Locate the cell with the specified text and output its [x, y] center coordinate. 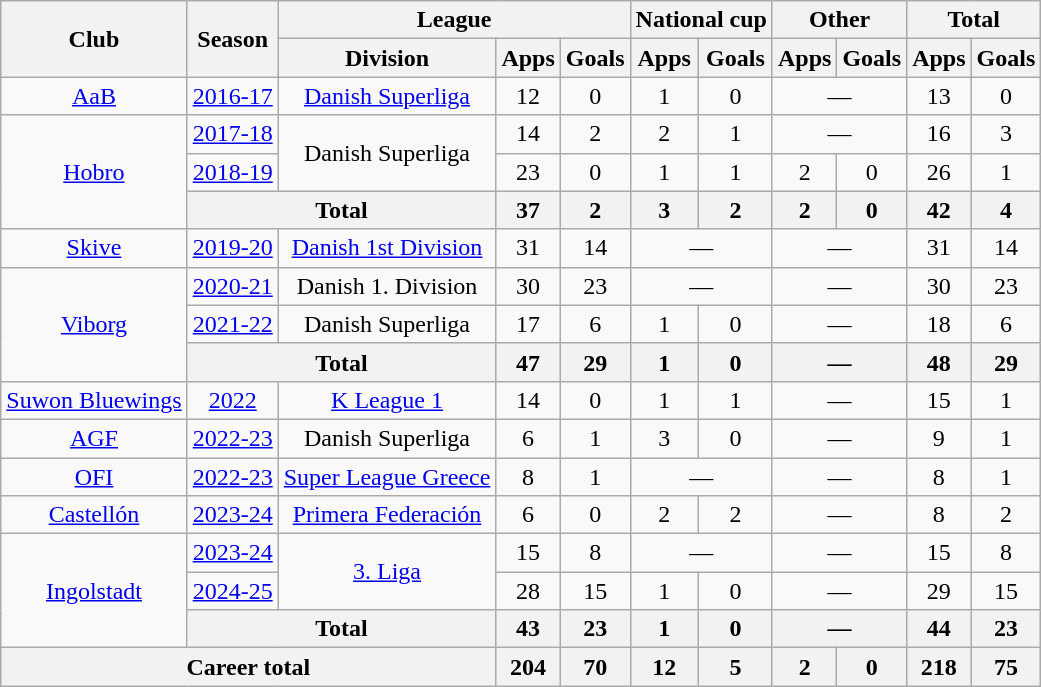
Viborg [94, 324]
K League 1 [387, 400]
3. Liga [387, 572]
AGF [94, 438]
Super League Greece [387, 477]
17 [528, 324]
28 [528, 591]
2017-18 [232, 134]
48 [939, 362]
Division [387, 58]
75 [1006, 667]
Skive [94, 248]
AaB [94, 96]
Danish 1. Division [387, 286]
4 [1006, 210]
2021-22 [232, 324]
13 [939, 96]
Season [232, 39]
2018-19 [232, 172]
Hobro [94, 172]
43 [528, 629]
16 [939, 134]
5 [735, 667]
Career total [248, 667]
70 [595, 667]
47 [528, 362]
42 [939, 210]
37 [528, 210]
2020-21 [232, 286]
2024-25 [232, 591]
Suwon Bluewings [94, 400]
2019-20 [232, 248]
44 [939, 629]
26 [939, 172]
National cup [701, 20]
2022 [232, 400]
Danish 1st Division [387, 248]
Ingolstadt [94, 591]
Castellón [94, 515]
9 [939, 438]
18 [939, 324]
218 [939, 667]
Primera Federación [387, 515]
Other [839, 20]
204 [528, 667]
League [454, 20]
OFI [94, 477]
2016-17 [232, 96]
Club [94, 39]
